Capture the cell that displays the provided text and extract its [X, Y] central coordinate. 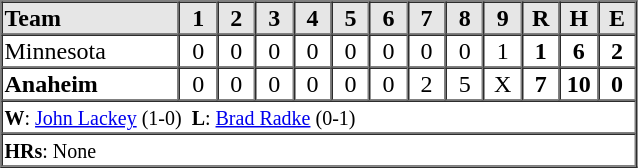
Team [91, 18]
H [579, 18]
8 [465, 18]
W: John Lackey (1-0) L: Brad Radke (0-1) [319, 116]
E [617, 18]
Anaheim [91, 84]
HRs: None [319, 150]
X [503, 84]
3 [274, 18]
9 [503, 18]
4 [312, 18]
10 [579, 84]
R [541, 18]
Minnesota [91, 50]
